From the cell containing the given text, extract its center point as [X, Y] coordinate. 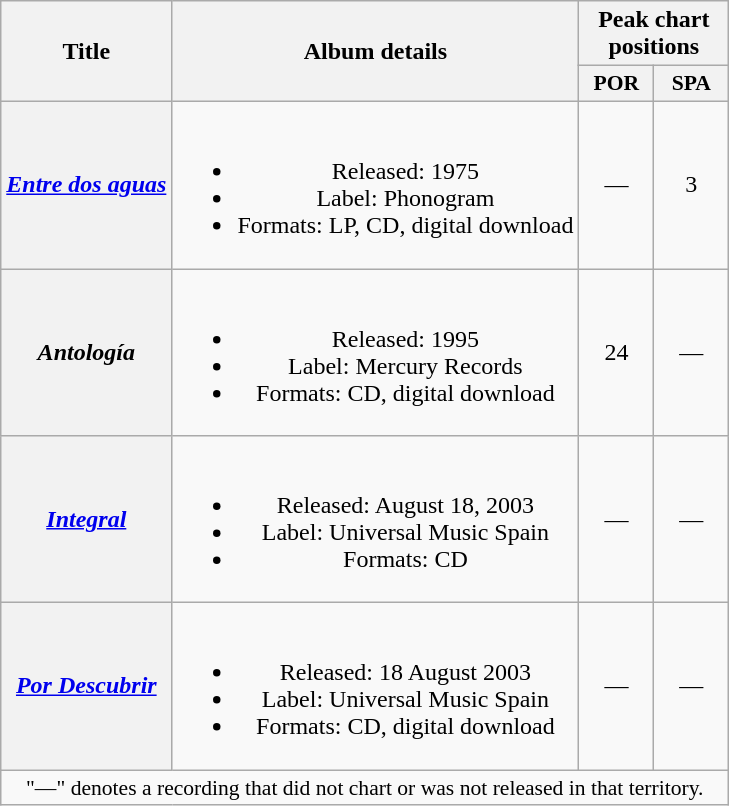
Released: August 18, 2003Label: Universal Music SpainFormats: CD [376, 520]
Peak chart positions [654, 34]
Released: 1995Label: Mercury RecordsFormats: CD, digital download [376, 352]
3 [692, 184]
Released: 1975Label: PhonogramFormats: LP, CD, digital download [376, 184]
Title [86, 52]
24 [616, 352]
Antología [86, 352]
Integral [86, 520]
SPA [692, 84]
Por Descubrir [86, 686]
Released: 18 August 2003Label: Universal Music SpainFormats: CD, digital download [376, 686]
"—" denotes a recording that did not chart or was not released in that territory. [365, 788]
Entre dos aguas [86, 184]
POR [616, 84]
Album details [376, 52]
